From the cell containing the given text, extract its center point as (x, y) coordinate. 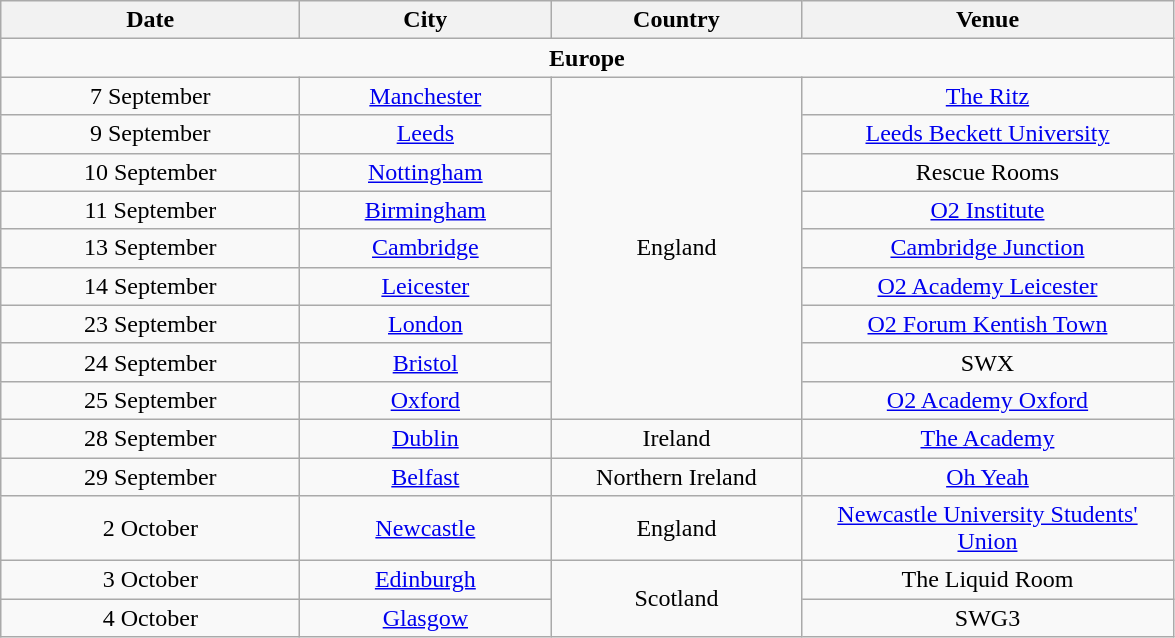
Birmingham (426, 210)
Belfast (426, 477)
Leeds (426, 134)
Rescue Rooms (988, 172)
O2 Forum Kentish Town (988, 324)
14 September (150, 286)
Oh Yeah (988, 477)
O2 Academy Leicester (988, 286)
Country (676, 20)
Date (150, 20)
SWG3 (988, 618)
Newcastle (426, 528)
Venue (988, 20)
28 September (150, 438)
Glasgow (426, 618)
Leeds Beckett University (988, 134)
Europe (587, 58)
Nottingham (426, 172)
11 September (150, 210)
Northern Ireland (676, 477)
The Ritz (988, 96)
13 September (150, 248)
SWX (988, 362)
7 September (150, 96)
Cambridge Junction (988, 248)
The Academy (988, 438)
City (426, 20)
Manchester (426, 96)
Bristol (426, 362)
10 September (150, 172)
9 September (150, 134)
London (426, 324)
2 October (150, 528)
24 September (150, 362)
O2 Academy Oxford (988, 400)
Ireland (676, 438)
Dublin (426, 438)
Leicester (426, 286)
Edinburgh (426, 580)
Oxford (426, 400)
4 October (150, 618)
23 September (150, 324)
3 October (150, 580)
25 September (150, 400)
Cambridge (426, 248)
Scotland (676, 599)
O2 Institute (988, 210)
29 September (150, 477)
The Liquid Room (988, 580)
Newcastle University Students' Union (988, 528)
